For the text-containing cell, return its midpoint in [X, Y] coordinate format. 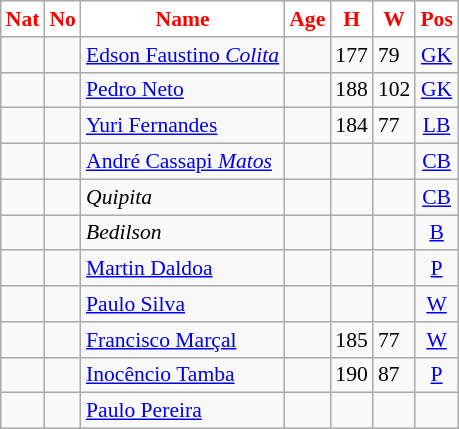
André Cassapi Matos [182, 162]
102 [394, 90]
Pos [436, 19]
185 [352, 340]
190 [352, 375]
87 [394, 375]
Age [307, 19]
79 [394, 55]
Nat [23, 19]
B [436, 233]
Paulo Pereira [182, 411]
LB [436, 126]
Francisco Marçal [182, 340]
Martin Daldoa [182, 269]
188 [352, 90]
Edson Faustino Colita [182, 55]
Quipita [182, 197]
Yuri Fernandes [182, 126]
Paulo Silva [182, 304]
Inocêncio Tamba [182, 375]
No [62, 19]
Name [182, 19]
184 [352, 126]
Bedilson [182, 233]
H [352, 19]
Pedro Neto [182, 90]
177 [352, 55]
